Search for the cell housing the specified text and yield its (X, Y) center coordinate. 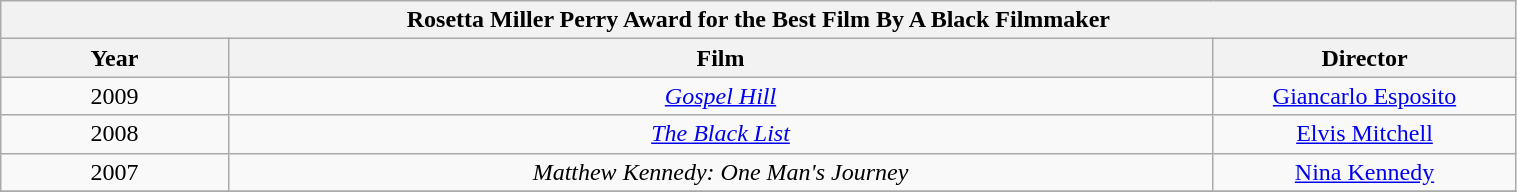
2009 (114, 96)
Gospel Hill (720, 96)
Rosetta Miller Perry Award for the Best Film By A Black Filmmaker (758, 20)
Film (720, 58)
Director (1364, 58)
Giancarlo Esposito (1364, 96)
2007 (114, 172)
The Black List (720, 134)
Nina Kennedy (1364, 172)
2008 (114, 134)
Matthew Kennedy: One Man's Journey (720, 172)
Year (114, 58)
Elvis Mitchell (1364, 134)
